Pinpoint the cell where the given text exists, returning its (X, Y) midpoint coordinate. 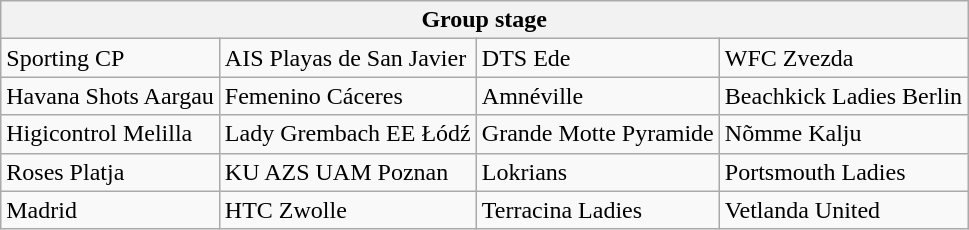
Amnéville (598, 96)
Group stage (484, 20)
Beachkick Ladies Berlin (843, 96)
Terracina Ladies (598, 210)
Vetlanda United (843, 210)
HTC Zwolle (348, 210)
AIS Playas de San Javier (348, 58)
Lokrians (598, 172)
Femenino Cáceres (348, 96)
Grande Motte Pyramide (598, 134)
Sporting CP (110, 58)
Portsmouth Ladies (843, 172)
Lady Grembach EE Łódź (348, 134)
Havana Shots Aargau (110, 96)
WFC Zvezda (843, 58)
Madrid (110, 210)
DTS Ede (598, 58)
Higicontrol Melilla (110, 134)
Roses Platja (110, 172)
KU AZS UAM Poznan (348, 172)
Nõmme Kalju (843, 134)
